Identify which cell holds the provided text, then report its [x, y] central coordinate. 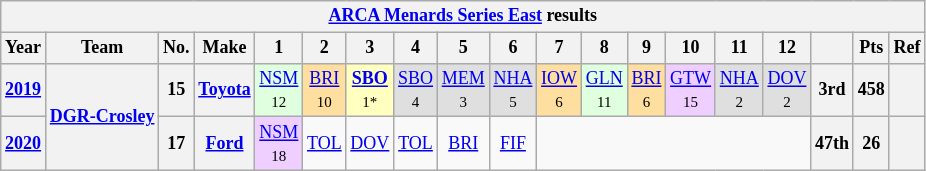
3 [370, 48]
458 [871, 90]
17 [176, 144]
2019 [24, 90]
IOW6 [560, 90]
FIF [513, 144]
8 [604, 48]
3rd [832, 90]
NHA2 [739, 90]
BRI6 [646, 90]
15 [176, 90]
Ref [907, 48]
NSM18 [279, 144]
GLN11 [604, 90]
GTW15 [691, 90]
BRI [463, 144]
1 [279, 48]
26 [871, 144]
2020 [24, 144]
47th [832, 144]
10 [691, 48]
DOV [370, 144]
5 [463, 48]
6 [513, 48]
2 [324, 48]
Year [24, 48]
Ford [224, 144]
7 [560, 48]
Make [224, 48]
MEM3 [463, 90]
4 [416, 48]
Team [102, 48]
Pts [871, 48]
DGR-Crosley [102, 116]
NHA5 [513, 90]
12 [787, 48]
SBO4 [416, 90]
BRI10 [324, 90]
No. [176, 48]
DOV2 [787, 90]
ARCA Menards Series East results [463, 16]
Toyota [224, 90]
NSM12 [279, 90]
9 [646, 48]
11 [739, 48]
SBO1* [370, 90]
